Return [X, Y] of the center of cell containing provided text 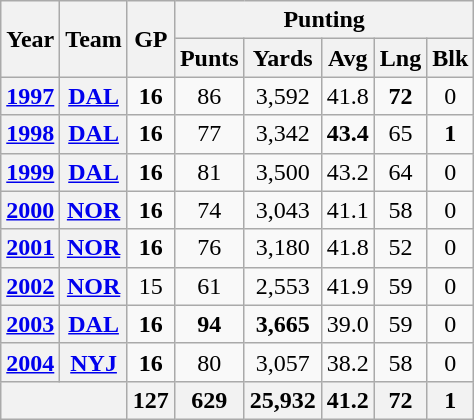
74 [209, 210]
Yards [282, 58]
Punts [209, 58]
39.0 [348, 324]
3,665 [282, 324]
1998 [30, 134]
41.9 [348, 286]
65 [400, 134]
1999 [30, 172]
25,932 [282, 400]
43.4 [348, 134]
Team [94, 39]
2003 [30, 324]
94 [209, 324]
61 [209, 286]
2,553 [282, 286]
3,043 [282, 210]
15 [150, 286]
43.2 [348, 172]
Lng [400, 58]
64 [400, 172]
3,592 [282, 96]
NYJ [94, 362]
80 [209, 362]
38.2 [348, 362]
86 [209, 96]
Avg [348, 58]
41.1 [348, 210]
3,500 [282, 172]
3,057 [282, 362]
41.2 [348, 400]
Punting [324, 20]
76 [209, 248]
Year [30, 39]
629 [209, 400]
2004 [30, 362]
GP [150, 39]
127 [150, 400]
52 [400, 248]
2000 [30, 210]
1997 [30, 96]
3,342 [282, 134]
81 [209, 172]
2001 [30, 248]
2002 [30, 286]
3,180 [282, 248]
Blk [450, 58]
77 [209, 134]
